Return [x, y] of the center of cell containing provided text 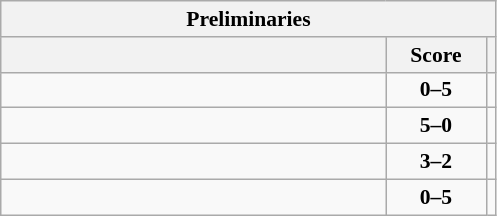
5–0 [436, 126]
3–2 [436, 162]
Score [436, 55]
Preliminaries [248, 19]
